Extract the (x, y) coordinate from the center of the cell holding the provided text.  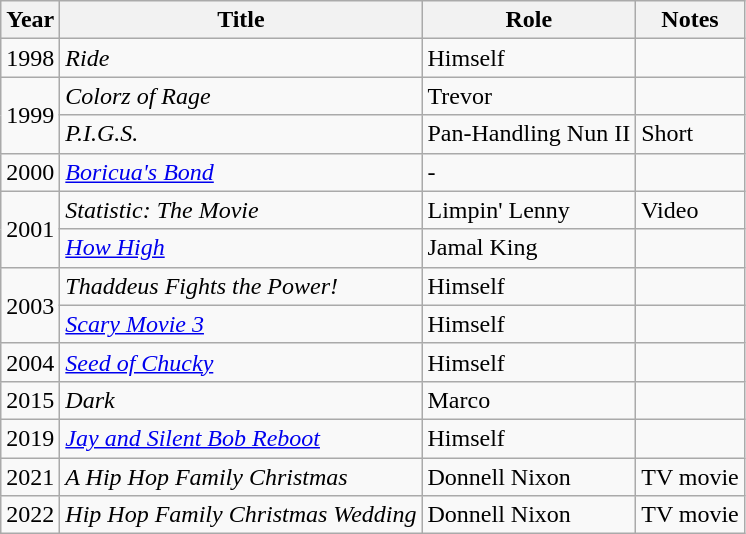
Jay and Silent Bob Reboot (241, 438)
2004 (30, 362)
Title (241, 20)
Scary Movie 3 (241, 324)
Short (690, 134)
2000 (30, 172)
Year (30, 20)
How High (241, 248)
Pan-Handling Nun II (529, 134)
2021 (30, 477)
Boricua's Bond (241, 172)
Trevor (529, 96)
1998 (30, 58)
Video (690, 210)
P.I.G.S. (241, 134)
2015 (30, 400)
A Hip Hop Family Christmas (241, 477)
Ride (241, 58)
Thaddeus Fights the Power! (241, 286)
Seed of Chucky (241, 362)
Dark (241, 400)
1999 (30, 115)
Marco (529, 400)
Notes (690, 20)
- (529, 172)
2022 (30, 515)
Hip Hop Family Christmas Wedding (241, 515)
2001 (30, 229)
Colorz of Rage (241, 96)
Jamal King (529, 248)
2019 (30, 438)
Role (529, 20)
2003 (30, 305)
Statistic: The Movie (241, 210)
Limpin' Lenny (529, 210)
